For the text-containing cell, return its midpoint in (X, Y) coordinate format. 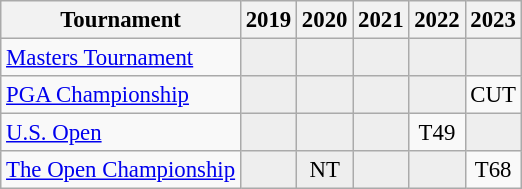
2020 (325, 20)
Masters Tournament (121, 58)
T68 (493, 170)
The Open Championship (121, 170)
2019 (268, 20)
U.S. Open (121, 133)
NT (325, 170)
2022 (437, 20)
2021 (381, 20)
T49 (437, 133)
PGA Championship (121, 95)
Tournament (121, 20)
2023 (493, 20)
CUT (493, 95)
